Scan for the cell matching the given text and deliver its (X, Y) coordinate at center. 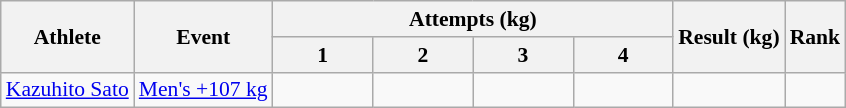
4 (623, 55)
1 (323, 55)
Athlete (68, 36)
Kazuhito Sato (68, 90)
Attempts (kg) (473, 19)
3 (523, 55)
Event (204, 36)
Result (kg) (728, 36)
Men's +107 kg (204, 90)
Rank (816, 36)
2 (423, 55)
